Return [X, Y] of the center of cell containing provided text 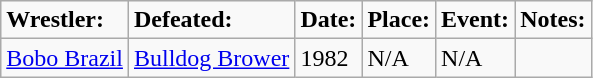
Notes: [553, 20]
Wrestler: [65, 20]
Event: [476, 20]
Bulldog Brower [211, 58]
Bobo Brazil [65, 58]
Place: [399, 20]
Defeated: [211, 20]
1982 [328, 58]
Date: [328, 20]
